Provide the (x, y) coordinate of the cell's center where the given text is located.  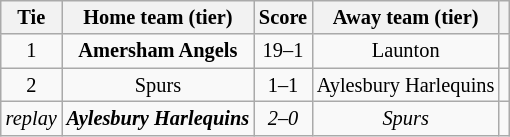
Score (283, 17)
Away team (tier) (406, 17)
Amersham Angels (158, 51)
Home team (tier) (158, 17)
replay (32, 118)
2 (32, 85)
19–1 (283, 51)
Tie (32, 17)
1–1 (283, 85)
2–0 (283, 118)
1 (32, 51)
Launton (406, 51)
